Return (x, y) of the center of cell containing provided text 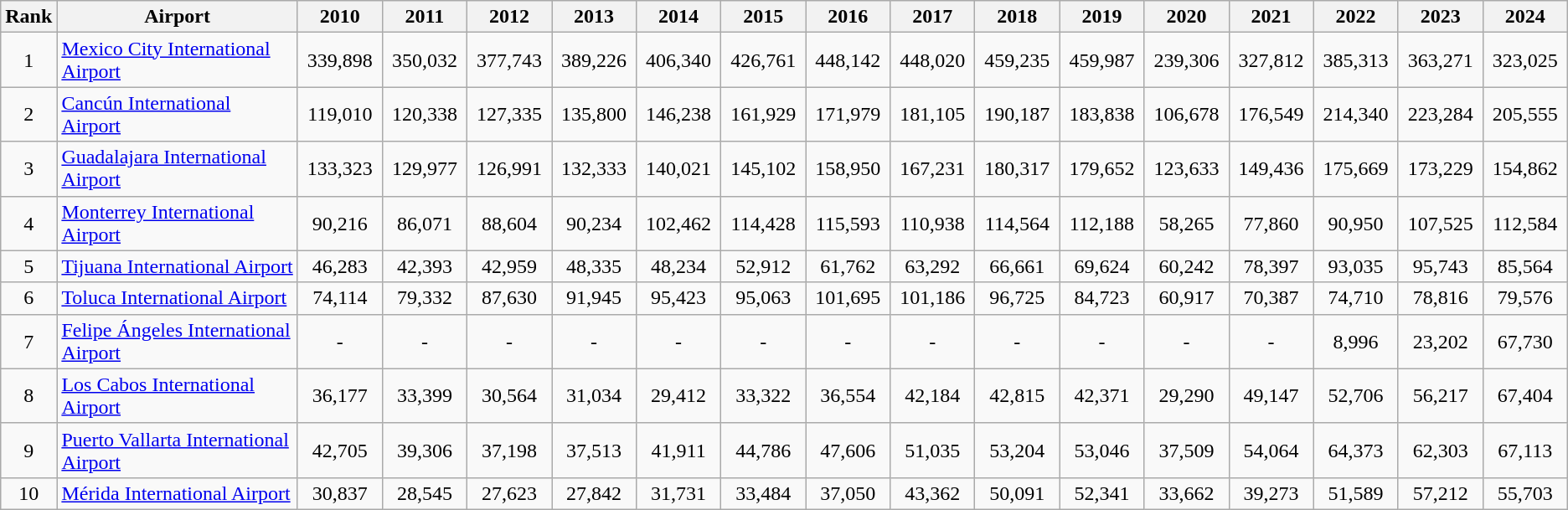
87,630 (509, 298)
41,911 (678, 451)
377,743 (509, 60)
70,387 (1271, 298)
95,423 (678, 298)
107,525 (1441, 223)
102,462 (678, 223)
8,996 (1355, 342)
48,335 (593, 266)
135,800 (593, 114)
Monterrey International Airport (178, 223)
114,428 (764, 223)
31,731 (678, 493)
84,723 (1102, 298)
2019 (1102, 17)
77,860 (1271, 223)
23,202 (1441, 342)
133,323 (340, 169)
58,265 (1186, 223)
323,025 (1524, 60)
448,020 (933, 60)
2 (28, 114)
459,235 (1017, 60)
78,397 (1271, 266)
31,034 (593, 395)
140,021 (678, 169)
93,035 (1355, 266)
Mérida International Airport (178, 493)
2021 (1271, 17)
79,576 (1524, 298)
37,198 (509, 451)
42,393 (424, 266)
149,436 (1271, 169)
179,652 (1102, 169)
Guadalajara International Airport (178, 169)
42,959 (509, 266)
Toluca International Airport (178, 298)
30,837 (340, 493)
173,229 (1441, 169)
158,950 (848, 169)
86,071 (424, 223)
183,838 (1102, 114)
42,371 (1102, 395)
239,306 (1186, 60)
146,238 (678, 114)
214,340 (1355, 114)
88,604 (509, 223)
Tijuana International Airport (178, 266)
27,842 (593, 493)
Los Cabos International Airport (178, 395)
53,046 (1102, 451)
327,812 (1271, 60)
350,032 (424, 60)
126,991 (509, 169)
37,050 (848, 493)
42,184 (933, 395)
67,730 (1524, 342)
42,705 (340, 451)
7 (28, 342)
46,283 (340, 266)
Felipe Ángeles International Airport (178, 342)
223,284 (1441, 114)
50,091 (1017, 493)
90,216 (340, 223)
112,188 (1102, 223)
448,142 (848, 60)
180,317 (1017, 169)
63,292 (933, 266)
27,623 (509, 493)
339,898 (340, 60)
190,187 (1017, 114)
91,945 (593, 298)
112,584 (1524, 223)
36,177 (340, 395)
120,338 (424, 114)
43,362 (933, 493)
78,816 (1441, 298)
33,662 (1186, 493)
154,862 (1524, 169)
57,212 (1441, 493)
459,987 (1102, 60)
49,147 (1271, 395)
28,545 (424, 493)
2022 (1355, 17)
101,186 (933, 298)
74,114 (340, 298)
101,695 (848, 298)
Puerto Vallarta International Airport (178, 451)
33,484 (764, 493)
2020 (1186, 17)
33,399 (424, 395)
181,105 (933, 114)
51,589 (1355, 493)
90,234 (593, 223)
2018 (1017, 17)
95,063 (764, 298)
51,035 (933, 451)
2017 (933, 17)
52,706 (1355, 395)
90,950 (1355, 223)
79,332 (424, 298)
Cancún International Airport (178, 114)
52,912 (764, 266)
47,606 (848, 451)
2024 (1524, 17)
426,761 (764, 60)
2012 (509, 17)
110,938 (933, 223)
74,710 (1355, 298)
62,303 (1441, 451)
37,513 (593, 451)
64,373 (1355, 451)
127,335 (509, 114)
37,509 (1186, 451)
85,564 (1524, 266)
42,815 (1017, 395)
96,725 (1017, 298)
129,977 (424, 169)
54,064 (1271, 451)
161,929 (764, 114)
9 (28, 451)
Airport (178, 17)
29,290 (1186, 395)
363,271 (1441, 60)
53,204 (1017, 451)
44,786 (764, 451)
8 (28, 395)
2015 (764, 17)
56,217 (1441, 395)
10 (28, 493)
33,322 (764, 395)
175,669 (1355, 169)
2023 (1441, 17)
145,102 (764, 169)
2014 (678, 17)
389,226 (593, 60)
66,661 (1017, 266)
52,341 (1102, 493)
60,242 (1186, 266)
6 (28, 298)
55,703 (1524, 493)
385,313 (1355, 60)
2013 (593, 17)
60,917 (1186, 298)
2016 (848, 17)
114,564 (1017, 223)
95,743 (1441, 266)
69,624 (1102, 266)
2010 (340, 17)
61,762 (848, 266)
176,549 (1271, 114)
171,979 (848, 114)
106,678 (1186, 114)
39,273 (1271, 493)
Rank (28, 17)
406,340 (678, 60)
167,231 (933, 169)
115,593 (848, 223)
5 (28, 266)
36,554 (848, 395)
132,333 (593, 169)
30,564 (509, 395)
67,404 (1524, 395)
39,306 (424, 451)
Mexico City International Airport (178, 60)
119,010 (340, 114)
29,412 (678, 395)
2011 (424, 17)
3 (28, 169)
1 (28, 60)
205,555 (1524, 114)
48,234 (678, 266)
67,113 (1524, 451)
4 (28, 223)
123,633 (1186, 169)
